Search for the cell housing the specified text and yield its [X, Y] center coordinate. 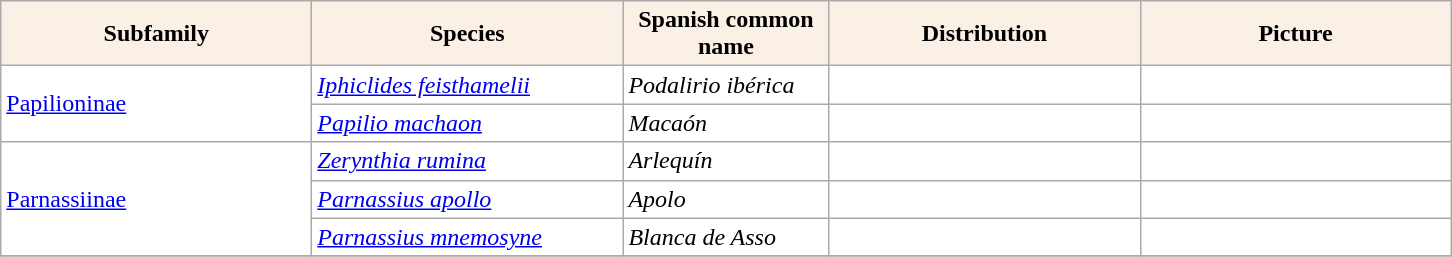
Parnassius apollo [468, 199]
Podalirio ibérica [726, 85]
Papilio machaon [468, 123]
Apolo [726, 199]
Zerynthia rumina [468, 161]
Picture [1296, 34]
Subfamily [156, 34]
Papilioninae [156, 104]
Blanca de Asso [726, 237]
Species [468, 34]
Iphiclides feisthamelii [468, 85]
Macaón [726, 123]
Distribution [984, 34]
Spanish common name [726, 34]
Parnassiinae [156, 199]
Arlequín [726, 161]
Parnassius mnemosyne [468, 237]
